Extract the (X, Y) coordinate from the center of the cell holding the provided text.  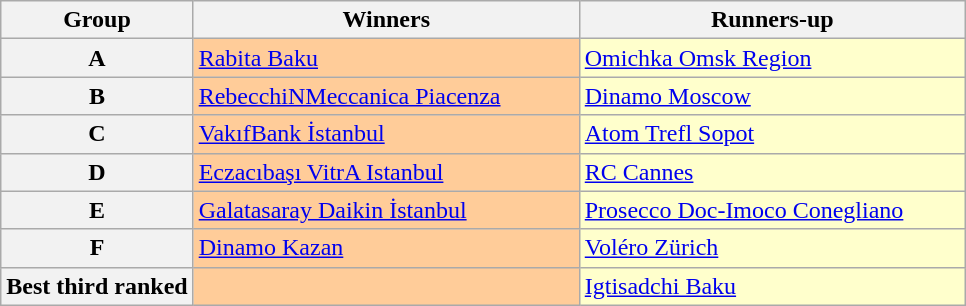
Best third ranked (97, 286)
Atom Trefl Sopot (772, 134)
Prosecco Doc-Imoco Conegliano (772, 210)
Igtisadchi Baku (772, 286)
Voléro Zürich (772, 248)
Galatasaray Daikin İstanbul (386, 210)
Eczacıbaşı VitrA Istanbul (386, 172)
Winners (386, 20)
Dinamo Moscow (772, 96)
RC Cannes (772, 172)
Runners-up (772, 20)
VakıfBank İstanbul (386, 134)
F (97, 248)
Rabita Baku (386, 58)
Omichka Omsk Region (772, 58)
D (97, 172)
A (97, 58)
E (97, 210)
C (97, 134)
Dinamo Kazan (386, 248)
Group (97, 20)
RebecchiNMeccanica Piacenza (386, 96)
B (97, 96)
